For the text-containing cell, return its midpoint in (x, y) coordinate format. 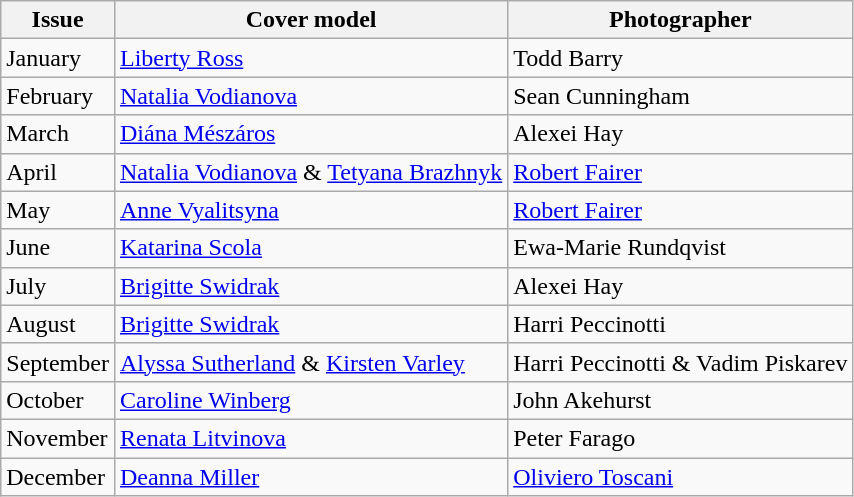
Ewa-Marie Rundqvist (680, 248)
February (58, 96)
June (58, 248)
Harri Peccinotti (680, 324)
Anne Vyalitsyna (310, 210)
January (58, 58)
Sean Cunningham (680, 96)
May (58, 210)
Liberty Ross (310, 58)
Todd Barry (680, 58)
Natalia Vodianova (310, 96)
April (58, 172)
Peter Farago (680, 438)
Katarina Scola (310, 248)
Caroline Winberg (310, 400)
Natalia Vodianova & Tetyana Brazhnyk (310, 172)
John Akehurst (680, 400)
Deanna Miller (310, 477)
October (58, 400)
November (58, 438)
Photographer (680, 20)
August (58, 324)
September (58, 362)
December (58, 477)
Harri Peccinotti & Vadim Piskarev (680, 362)
Oliviero Toscani (680, 477)
July (58, 286)
Diána Mészáros (310, 134)
Alyssa Sutherland & Kirsten Varley (310, 362)
March (58, 134)
Issue (58, 20)
Renata Litvinova (310, 438)
Cover model (310, 20)
